Find where the given text appears and provide that cell's center as [x, y] coordinate. 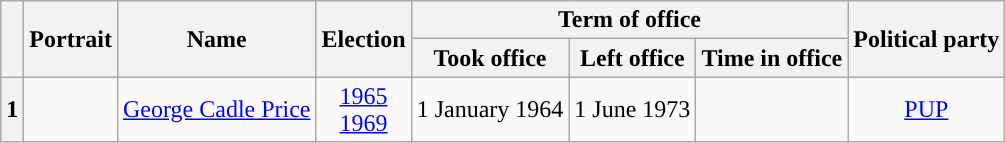
19651969 [364, 110]
Political party [926, 39]
1 [12, 110]
Term of office [630, 20]
Name [216, 39]
Election [364, 39]
PUP [926, 110]
George Cadle Price [216, 110]
1 January 1964 [490, 110]
Took office [490, 58]
Portrait [71, 39]
1 June 1973 [632, 110]
Left office [632, 58]
Time in office [772, 58]
